Search for the cell housing the specified text and yield its (x, y) center coordinate. 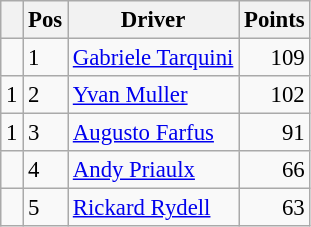
3 (46, 133)
Driver (154, 20)
Yvan Muller (154, 95)
2 (46, 95)
Augusto Farfus (154, 133)
Rickard Rydell (154, 208)
Pos (46, 20)
Andy Priaulx (154, 170)
66 (274, 170)
5 (46, 208)
Gabriele Tarquini (154, 58)
102 (274, 95)
91 (274, 133)
63 (274, 208)
109 (274, 58)
Points (274, 20)
4 (46, 170)
